Determine the (X, Y) coordinate at the center of the cell enclosing the given text.  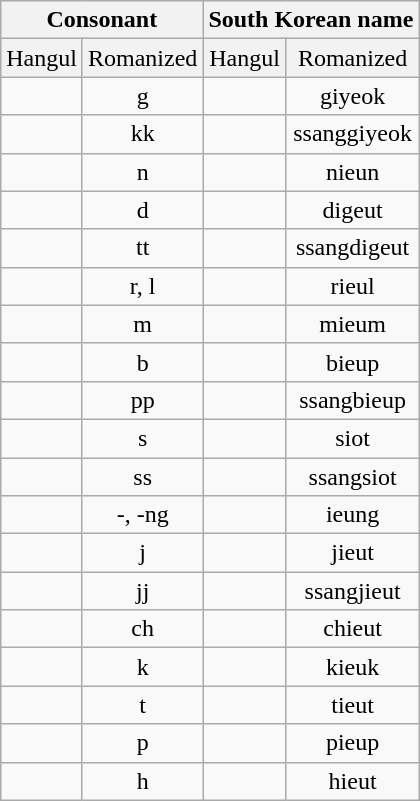
k (142, 667)
ch (142, 629)
r, l (142, 286)
bieup (352, 362)
kieuk (352, 667)
b (142, 362)
digeut (352, 210)
ssangjieut (352, 591)
hieut (352, 781)
tieut (352, 705)
Consonant (102, 20)
mieum (352, 324)
giyeok (352, 96)
ss (142, 477)
m (142, 324)
p (142, 743)
d (142, 210)
ssangbieup (352, 400)
jieut (352, 553)
siot (352, 438)
j (142, 553)
pp (142, 400)
tt (142, 248)
-, -ng (142, 515)
nieun (352, 172)
ieung (352, 515)
h (142, 781)
rieul (352, 286)
ssangdigeut (352, 248)
kk (142, 134)
ssangsiot (352, 477)
t (142, 705)
s (142, 438)
n (142, 172)
chieut (352, 629)
South Korean name (311, 20)
ssanggiyeok (352, 134)
jj (142, 591)
pieup (352, 743)
g (142, 96)
